Return the [x, y] coordinate for the center point of the cell that contains the specified text.  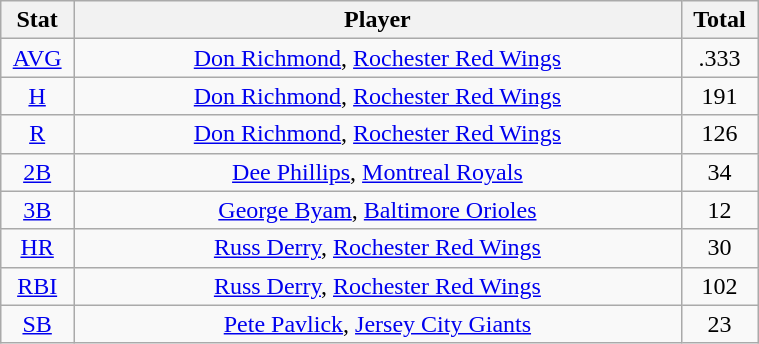
Dee Phillips, Montreal Royals [378, 172]
Stat [38, 20]
191 [719, 96]
2B [38, 172]
30 [719, 248]
AVG [38, 58]
Player [378, 20]
126 [719, 134]
12 [719, 210]
.333 [719, 58]
102 [719, 286]
34 [719, 172]
23 [719, 324]
RBI [38, 286]
Pete Pavlick, Jersey City Giants [378, 324]
H [38, 96]
3B [38, 210]
HR [38, 248]
Total [719, 20]
R [38, 134]
SB [38, 324]
George Byam, Baltimore Orioles [378, 210]
